Output the (x, y) coordinate of the center of the cell containing the given text.  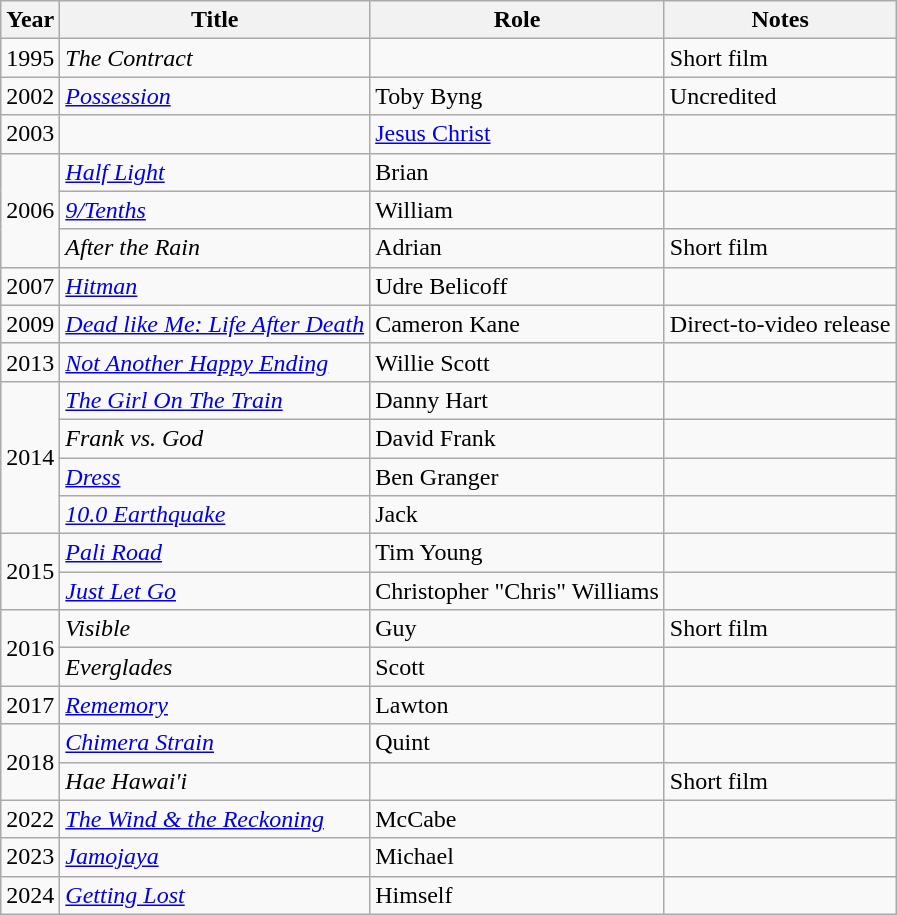
McCabe (518, 819)
Direct-to-video release (780, 324)
2006 (30, 210)
1995 (30, 58)
Jack (518, 515)
Ben Granger (518, 477)
David Frank (518, 438)
Jamojaya (215, 857)
Dress (215, 477)
Chimera Strain (215, 743)
Adrian (518, 248)
Quint (518, 743)
2014 (30, 457)
Uncredited (780, 96)
The Girl On The Train (215, 400)
Guy (518, 629)
Rememory (215, 705)
Frank vs. God (215, 438)
2023 (30, 857)
Role (518, 20)
Toby Byng (518, 96)
9/Tenths (215, 210)
2002 (30, 96)
Title (215, 20)
Pali Road (215, 553)
William (518, 210)
Himself (518, 895)
Michael (518, 857)
Visible (215, 629)
2018 (30, 762)
After the Rain (215, 248)
2009 (30, 324)
Tim Young (518, 553)
Brian (518, 172)
Year (30, 20)
Hitman (215, 286)
Getting Lost (215, 895)
Just Let Go (215, 591)
2022 (30, 819)
2017 (30, 705)
The Wind & the Reckoning (215, 819)
Udre Belicoff (518, 286)
2016 (30, 648)
Christopher "Chris" Williams (518, 591)
The Contract (215, 58)
Willie Scott (518, 362)
Hae Hawai'i (215, 781)
Half Light (215, 172)
Scott (518, 667)
Not Another Happy Ending (215, 362)
Jesus Christ (518, 134)
Notes (780, 20)
2024 (30, 895)
Everglades (215, 667)
2015 (30, 572)
2007 (30, 286)
Danny Hart (518, 400)
2013 (30, 362)
2003 (30, 134)
Lawton (518, 705)
Cameron Kane (518, 324)
Possession (215, 96)
Dead like Me: Life After Death (215, 324)
10.0 Earthquake (215, 515)
